Detect which cell encompasses the target text, then output its (x, y) center coordinate. 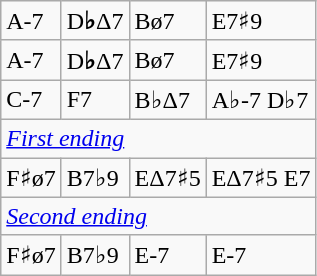
B♭Δ7 (168, 100)
EΔ7♯5 (168, 178)
Second ending (158, 216)
A♭-7 D♭7 (261, 100)
EΔ7♯5 E7 (261, 178)
First ending (158, 138)
F7 (95, 100)
C-7 (31, 100)
